Locate the cell with the specified text and output its [x, y] center coordinate. 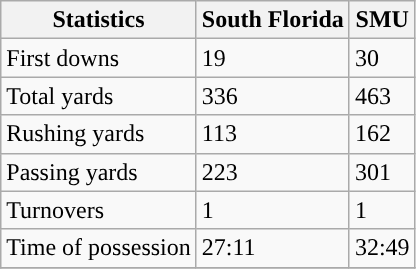
113 [272, 134]
32:49 [382, 248]
301 [382, 172]
First downs [99, 58]
Rushing yards [99, 134]
463 [382, 96]
30 [382, 58]
19 [272, 58]
336 [272, 96]
162 [382, 134]
South Florida [272, 20]
Time of possession [99, 248]
223 [272, 172]
Passing yards [99, 172]
SMU [382, 20]
Total yards [99, 96]
Turnovers [99, 210]
Statistics [99, 20]
27:11 [272, 248]
